Identify which cell holds the provided text, then report its [X, Y] central coordinate. 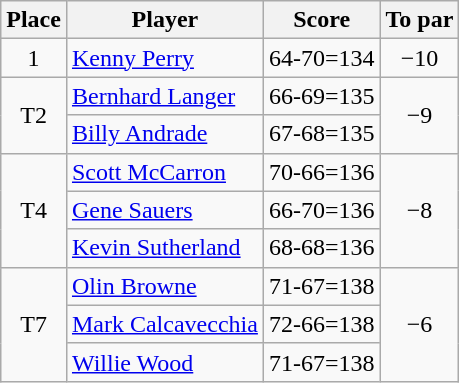
Scott McCarron [164, 172]
−6 [420, 324]
T7 [34, 324]
−8 [420, 210]
Olin Browne [164, 286]
Kevin Sutherland [164, 248]
67-68=135 [322, 134]
Player [164, 20]
64-70=134 [322, 58]
72-66=138 [322, 324]
T2 [34, 115]
66-69=135 [322, 96]
Score [322, 20]
68-68=136 [322, 248]
Kenny Perry [164, 58]
Mark Calcavecchia [164, 324]
Billy Andrade [164, 134]
Place [34, 20]
To par [420, 20]
Willie Wood [164, 362]
−9 [420, 115]
T4 [34, 210]
66-70=136 [322, 210]
Gene Sauers [164, 210]
1 [34, 58]
Bernhard Langer [164, 96]
−10 [420, 58]
70-66=136 [322, 172]
